Locate the cell with the specified text and output its (X, Y) center coordinate. 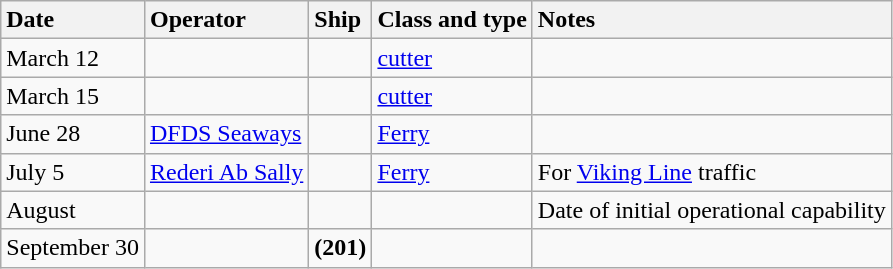
Notes (712, 20)
September 30 (73, 248)
For Viking Line traffic (712, 172)
Rederi Ab Sally (226, 172)
March 12 (73, 58)
July 5 (73, 172)
June 28 (73, 134)
Class and type (452, 20)
(201) (340, 248)
Date (73, 20)
March 15 (73, 96)
August (73, 210)
Operator (226, 20)
DFDS Seaways (226, 134)
Ship (340, 20)
Date of initial operational capability (712, 210)
